Scan for the cell matching the given text and deliver its (X, Y) coordinate at center. 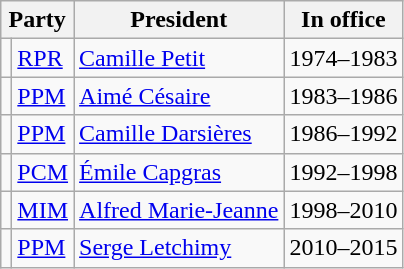
Party (38, 20)
1974–1983 (344, 58)
Émile Capgras (179, 172)
1998–2010 (344, 210)
RPR (43, 58)
Camille Petit (179, 58)
President (179, 20)
In office (344, 20)
1992–1998 (344, 172)
Aimé Césaire (179, 96)
1983–1986 (344, 96)
Alfred Marie-Jeanne (179, 210)
PCM (43, 172)
Serge Letchimy (179, 248)
MIM (43, 210)
2010–2015 (344, 248)
1986–1992 (344, 134)
Camille Darsières (179, 134)
